Locate the cell with the specified text and output its [X, Y] center coordinate. 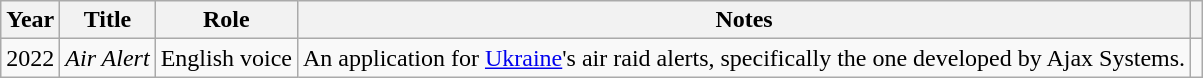
2022 [30, 58]
An application for Ukraine's air raid alerts, specifically the one developed by Ajax Systems. [744, 58]
Air Alert [108, 58]
Role [226, 20]
Year [30, 20]
English voice [226, 58]
Title [108, 20]
Notes [744, 20]
